Capture the cell that displays the provided text and extract its (X, Y) central coordinate. 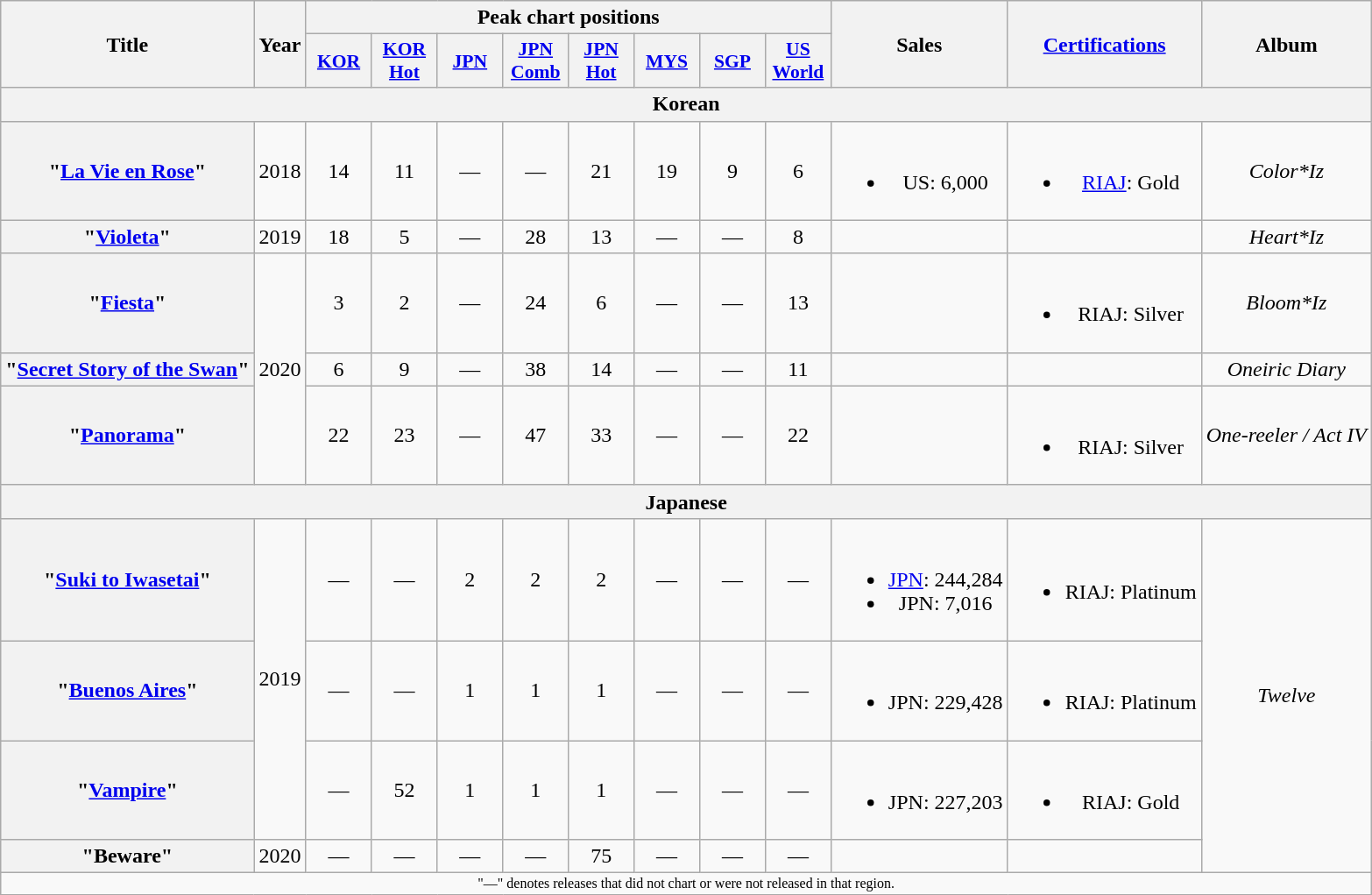
SGP (732, 61)
33 (601, 435)
Korean (687, 104)
Japanese (687, 501)
JPN: 229,428 (919, 691)
Album (1286, 44)
"Vampire" (128, 789)
24 (536, 303)
"Secret Story of the Swan" (128, 369)
5 (405, 237)
3 (338, 303)
KORHot (405, 61)
Twelve (1286, 695)
"Fiesta" (128, 303)
"—" denotes releases that did not chart or were not released in that region. (687, 884)
2018 (280, 170)
USWorld (797, 61)
47 (536, 435)
18 (338, 237)
Sales (919, 44)
JPN: 244,284 JPN: 7,016 (919, 579)
One-reeler / Act IV (1286, 435)
8 (797, 237)
Heart*Iz (1286, 237)
38 (536, 369)
US: 6,000 (919, 170)
28 (536, 237)
JPN: 227,203 (919, 789)
JPNHot (601, 61)
Color*Iz (1286, 170)
JPN (470, 61)
52 (405, 789)
Peak chart positions (568, 18)
75 (601, 856)
19 (668, 170)
21 (601, 170)
JPNComb (536, 61)
23 (405, 435)
KOR (338, 61)
Bloom*Iz (1286, 303)
"Suki to Iwasetai" (128, 579)
Oneiric Diary (1286, 369)
"Buenos Aires" (128, 691)
Certifications (1104, 44)
Year (280, 44)
"La Vie en Rose" (128, 170)
"Panorama" (128, 435)
"Beware" (128, 856)
MYS (668, 61)
Title (128, 44)
"Violeta" (128, 237)
